For the text-containing cell, return its midpoint in (X, Y) coordinate format. 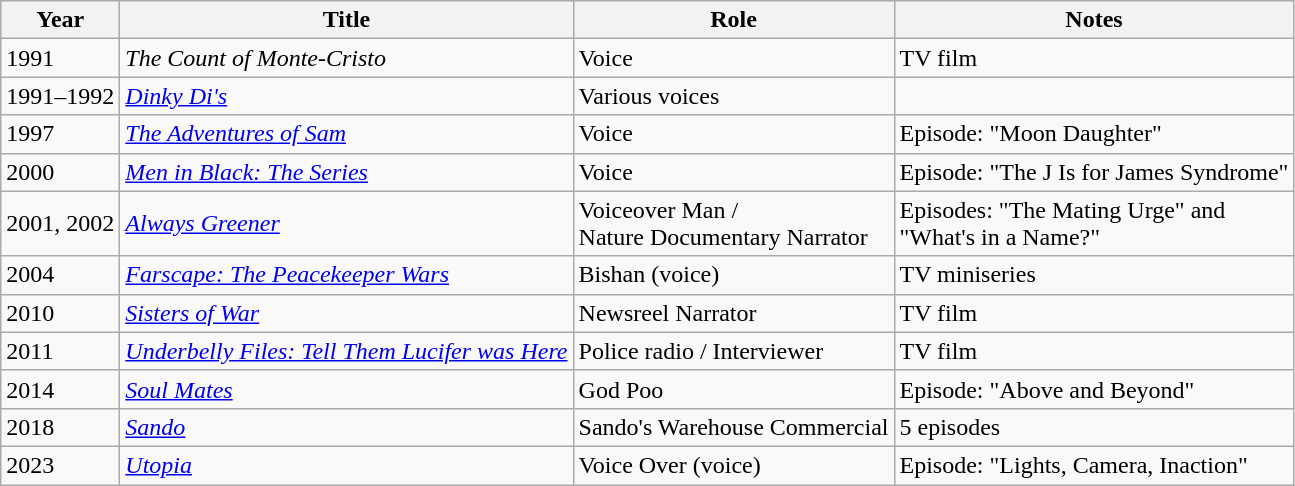
Role (734, 20)
Voiceover Man /Nature Documentary Narrator (734, 224)
Farscape: The Peacekeeper Wars (346, 275)
Bishan (voice) (734, 275)
Sando's Warehouse Commercial (734, 427)
2004 (60, 275)
1991–1992 (60, 96)
Episode: "Above and Beyond" (1094, 389)
Episode: "Lights, Camera, Inaction" (1094, 465)
Utopia (346, 465)
2011 (60, 351)
5 episodes (1094, 427)
2014 (60, 389)
2000 (60, 172)
2023 (60, 465)
Soul Mates (346, 389)
The Count of Monte-Cristo (346, 58)
2010 (60, 313)
Sisters of War (346, 313)
Always Greener (346, 224)
Dinky Di's (346, 96)
Episodes: "The Mating Urge" and"What's in a Name?" (1094, 224)
Notes (1094, 20)
Episode: "Moon Daughter" (1094, 134)
Year (60, 20)
Various voices (734, 96)
The Adventures of Sam (346, 134)
1997 (60, 134)
Sando (346, 427)
God Poo (734, 389)
1991 (60, 58)
Episode: "The J Is for James Syndrome" (1094, 172)
Underbelly Files: Tell Them Lucifer was Here (346, 351)
Title (346, 20)
Voice Over (voice) (734, 465)
Police radio / Interviewer (734, 351)
TV miniseries (1094, 275)
Newsreel Narrator (734, 313)
2018 (60, 427)
2001, 2002 (60, 224)
Men in Black: The Series (346, 172)
